For the text-containing cell, return its midpoint in (x, y) coordinate format. 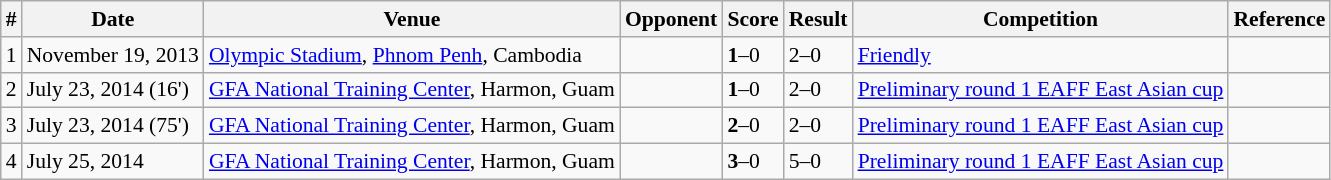
July 23, 2014 (75') (113, 126)
Competition (1041, 19)
July 25, 2014 (113, 162)
3 (12, 126)
July 23, 2014 (16') (113, 90)
November 19, 2013 (113, 55)
Score (752, 19)
Friendly (1041, 55)
Result (818, 19)
# (12, 19)
Venue (412, 19)
5–0 (818, 162)
Date (113, 19)
1 (12, 55)
4 (12, 162)
3–0 (752, 162)
2 (12, 90)
Olympic Stadium, Phnom Penh, Cambodia (412, 55)
Opponent (672, 19)
Reference (1279, 19)
